Detect which cell encompasses the target text, then output its (x, y) center coordinate. 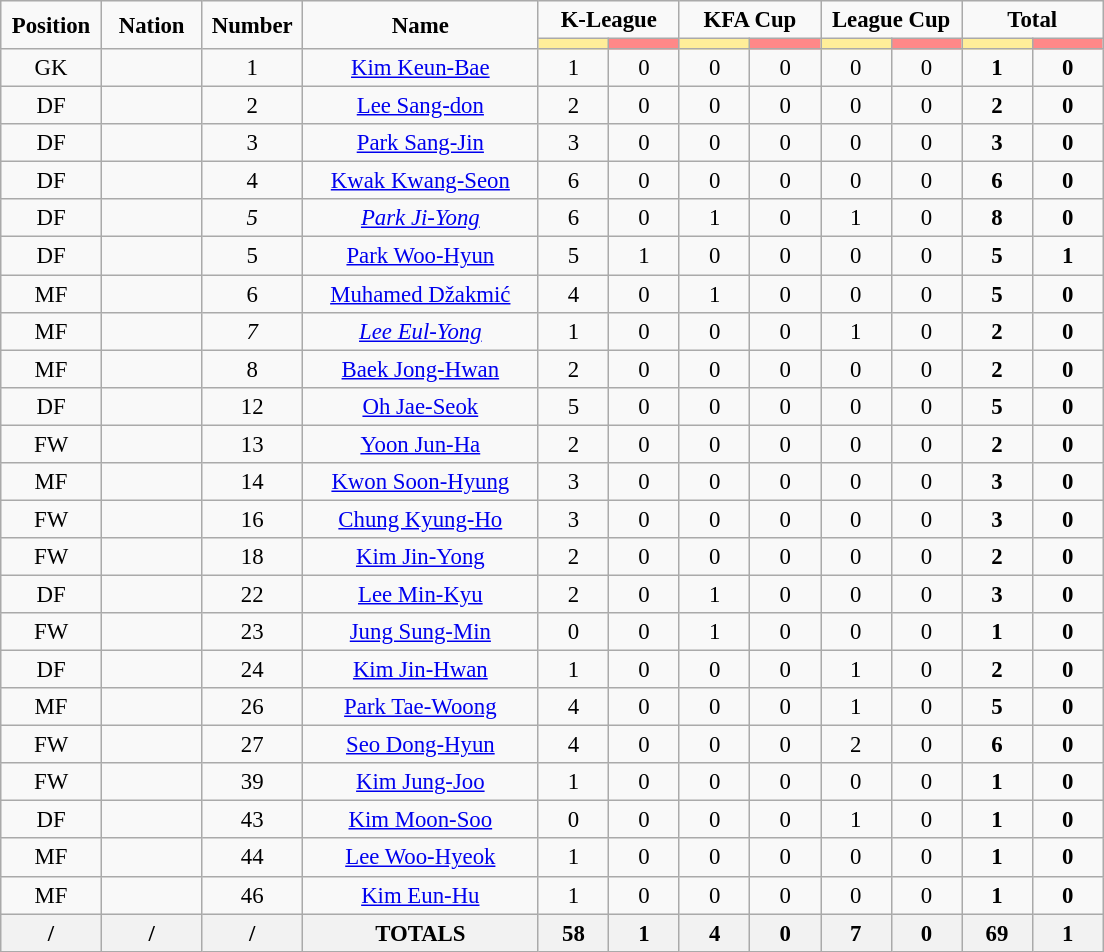
26 (252, 707)
Kim Jin-Hwan (421, 670)
39 (252, 782)
Kim Eun-Hu (421, 895)
Muhamed Džakmić (421, 294)
Yoon Jun-Ha (421, 444)
69 (998, 933)
27 (252, 745)
Kwak Kwang-Seon (421, 181)
Baek Jong-Hwan (421, 369)
KFA Cup (750, 20)
Seo Dong-Hyun (421, 745)
46 (252, 895)
League Cup (890, 20)
Kim Keun-Bae (421, 68)
22 (252, 594)
Park Sang-Jin (421, 143)
Park Woo-Hyun (421, 256)
Lee Woo-Hyeok (421, 858)
Jung Sung-Min (421, 632)
GK (52, 68)
Park Ji-Yong (421, 219)
Name (421, 25)
24 (252, 670)
Kwon Soon-Hyung (421, 482)
Lee Min-Kyu (421, 594)
Chung Kyung-Ho (421, 519)
Oh Jae-Seok (421, 406)
Lee Sang-don (421, 106)
Lee Eul-Yong (421, 331)
13 (252, 444)
44 (252, 858)
18 (252, 557)
23 (252, 632)
K-League (608, 20)
12 (252, 406)
58 (574, 933)
TOTALS (421, 933)
Nation (152, 25)
Kim Jung-Joo (421, 782)
43 (252, 820)
16 (252, 519)
Park Tae-Woong (421, 707)
Number (252, 25)
Kim Moon-Soo (421, 820)
14 (252, 482)
Kim Jin-Yong (421, 557)
Total (1032, 20)
Position (52, 25)
